Determine the (x, y) coordinate at the center of the cell enclosing the given text.  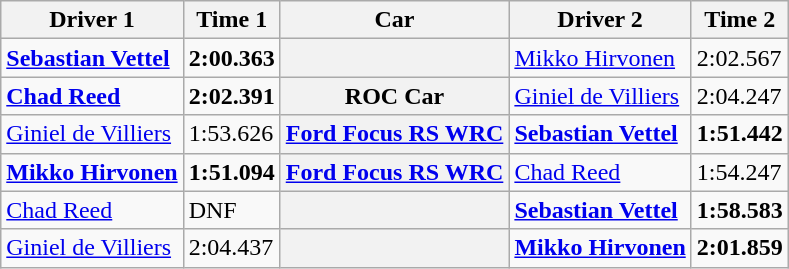
Time 1 (232, 20)
2:04.247 (740, 96)
2:02.567 (740, 58)
ROC Car (394, 96)
Time 2 (740, 20)
1:58.583 (740, 210)
Driver 1 (92, 20)
DNF (232, 210)
2:00.363 (232, 58)
1:53.626 (232, 134)
2:01.859 (740, 248)
Car (394, 20)
1:54.247 (740, 172)
1:51.094 (232, 172)
Driver 2 (600, 20)
2:02.391 (232, 96)
1:51.442 (740, 134)
2:04.437 (232, 248)
